Return the [X, Y] coordinate for the center point of the cell that contains the specified text.  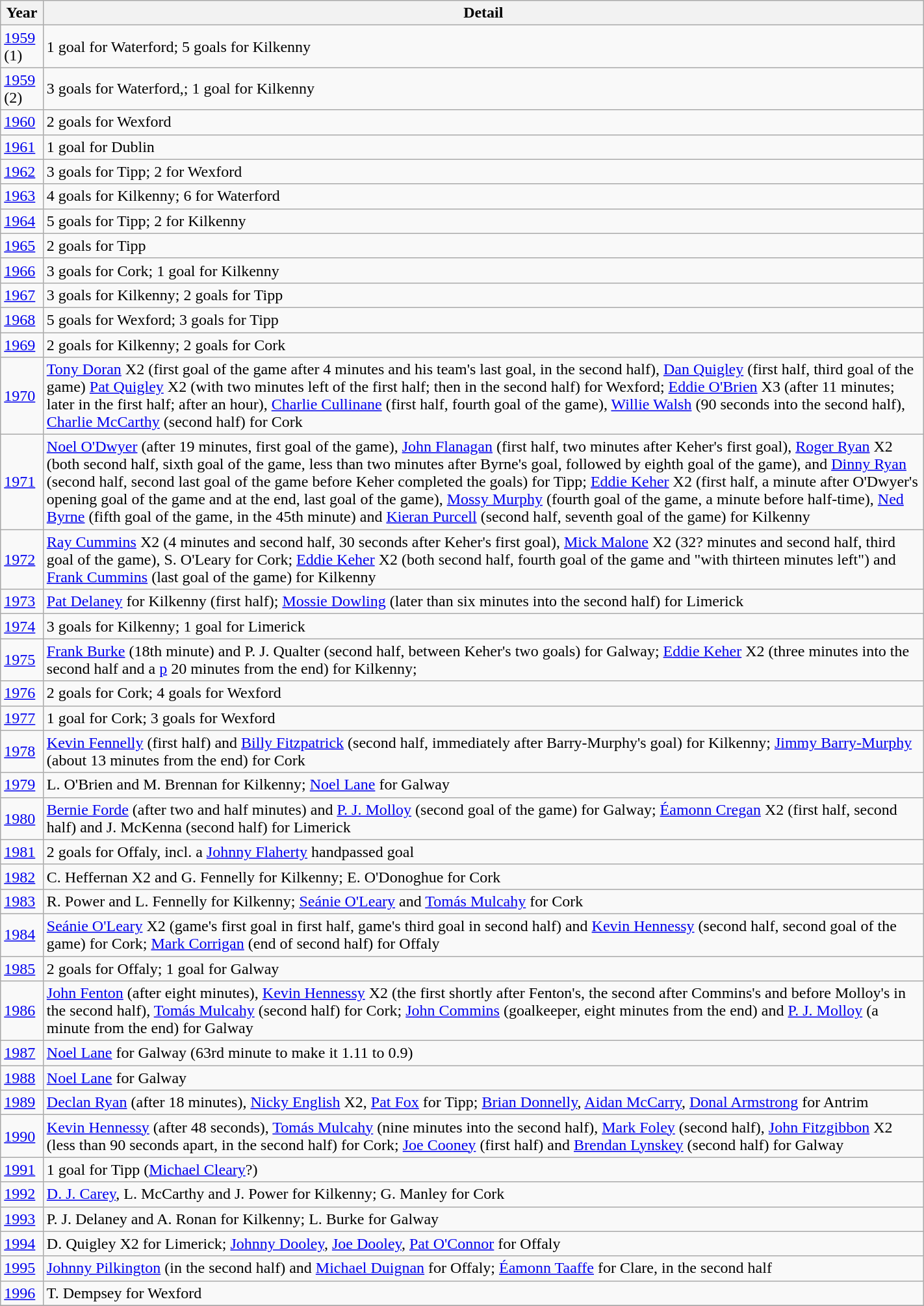
2 goals for Offaly, incl. a Johnny Flaherty handpassed goal [483, 852]
1987 [22, 1053]
1990 [22, 1136]
D. J. Carey, L. McCarthy and J. Power for Kilkenny; G. Manley for Cork [483, 1194]
1968 [22, 320]
D. Quigley X2 for Limerick; Johnny Dooley, Joe Dooley, Pat O'Connor for Offaly [483, 1244]
1 goal for Dublin [483, 147]
5 goals for Wexford; 3 goals for Tipp [483, 320]
2 goals for Tipp [483, 246]
Year [22, 13]
1964 [22, 221]
1995 [22, 1268]
1978 [22, 751]
1981 [22, 852]
3 goals for Cork; 1 goal for Kilkenny [483, 270]
C. Heffernan X2 and G. Fennelly for Kilkenny; E. O'Donoghue for Cork [483, 877]
1960 [22, 122]
2 goals for Cork; 4 goals for Wexford [483, 693]
2 goals for Wexford [483, 122]
1975 [22, 660]
T. Dempsey for Wexford [483, 1293]
Detail [483, 13]
1989 [22, 1103]
1996 [22, 1293]
1974 [22, 626]
1971 [22, 482]
1988 [22, 1078]
1994 [22, 1244]
P. J. Delaney and A. Ronan for Kilkenny; L. Burke for Galway [483, 1219]
3 goals for Tipp; 2 for Wexford [483, 172]
1991 [22, 1170]
1962 [22, 172]
1 goal for Waterford; 5 goals for Kilkenny [483, 47]
1959 (2) [22, 88]
1969 [22, 345]
1970 [22, 396]
L. O'Brien and M. Brennan for Kilkenny; Noel Lane for Galway [483, 785]
Declan Ryan (after 18 minutes), Nicky English X2, Pat Fox for Tipp; Brian Donnelly, Aidan McCarry, Donal Armstrong for Antrim [483, 1103]
1966 [22, 270]
R. Power and L. Fennelly for Kilkenny; Seánie O'Leary and Tomás Mulcahy for Cork [483, 901]
Pat Delaney for Kilkenny (first half); Mossie Dowling (later than six minutes into the second half) for Limerick [483, 602]
Noel Lane for Galway (63rd minute to make it 1.11 to 0.9) [483, 1053]
1965 [22, 246]
1982 [22, 877]
1980 [22, 819]
1979 [22, 785]
1972 [22, 559]
1967 [22, 295]
1961 [22, 147]
3 goals for Kilkenny; 1 goal for Limerick [483, 626]
1993 [22, 1219]
1959 (1) [22, 47]
1983 [22, 901]
1 goal for Cork; 3 goals for Wexford [483, 718]
3 goals for Waterford,; 1 goal for Kilkenny [483, 88]
2 goals for Kilkenny; 2 goals for Cork [483, 345]
5 goals for Tipp; 2 for Kilkenny [483, 221]
3 goals for Kilkenny; 2 goals for Tipp [483, 295]
1992 [22, 1194]
1985 [22, 969]
1 goal for Tipp (Michael Cleary?) [483, 1170]
1963 [22, 196]
1973 [22, 602]
Noel Lane for Galway [483, 1078]
1984 [22, 934]
4 goals for Kilkenny; 6 for Waterford [483, 196]
Johnny Pilkington (in the second half) and Michael Duignan for Offaly; Éamonn Taaffe for Clare, in the second half [483, 1268]
2 goals for Offaly; 1 goal for Galway [483, 969]
1986 [22, 1011]
1976 [22, 693]
1977 [22, 718]
